Capture the cell that displays the provided text and extract its [x, y] central coordinate. 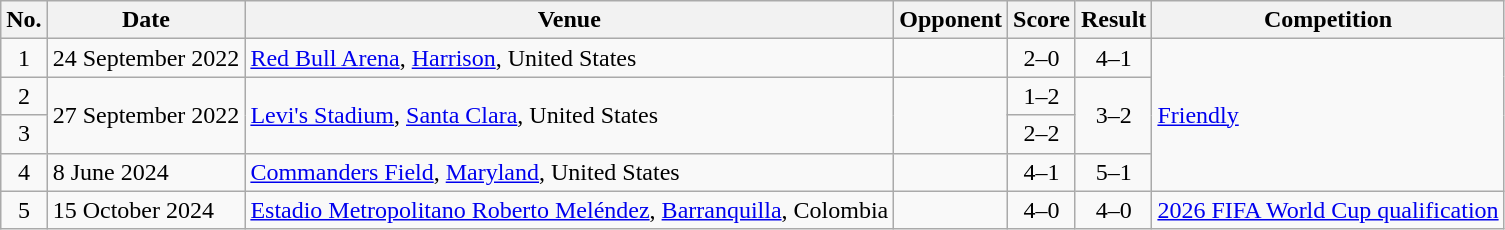
Commanders Field, Maryland, United States [570, 172]
No. [24, 20]
Result [1113, 20]
Score [1042, 20]
Friendly [1328, 115]
Levi's Stadium, Santa Clara, United States [570, 115]
5 [24, 210]
Date [146, 20]
Red Bull Arena, Harrison, United States [570, 58]
8 June 2024 [146, 172]
4 [24, 172]
Competition [1328, 20]
3 [24, 134]
2 [24, 96]
15 October 2024 [146, 210]
2–0 [1042, 58]
3–2 [1113, 115]
1 [24, 58]
1–2 [1042, 96]
5–1 [1113, 172]
2–2 [1042, 134]
Estadio Metropolitano Roberto Meléndez, Barranquilla, Colombia [570, 210]
27 September 2022 [146, 115]
24 September 2022 [146, 58]
Venue [570, 20]
2026 FIFA World Cup qualification [1328, 210]
Opponent [951, 20]
